Find where the given text appears and provide that cell's center as [x, y] coordinate. 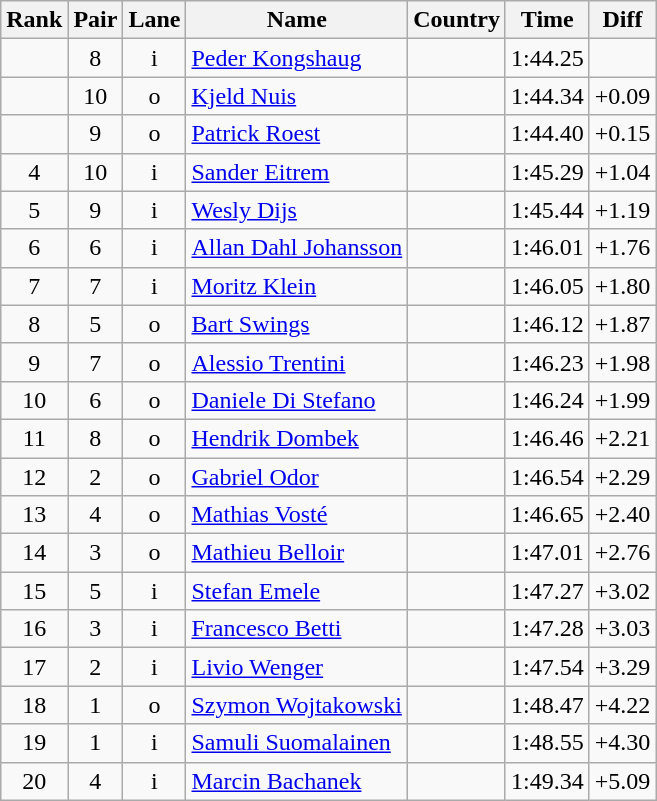
1:45.29 [547, 172]
+1.76 [622, 248]
+5.09 [622, 781]
+2.40 [622, 515]
1:46.46 [547, 438]
+1.99 [622, 400]
16 [34, 629]
+1.04 [622, 172]
Mathieu Belloir [297, 553]
1:46.65 [547, 515]
Samuli Suomalainen [297, 743]
+2.29 [622, 477]
+2.76 [622, 553]
1:49.34 [547, 781]
1:46.05 [547, 286]
Diff [622, 20]
Wesly Dijs [297, 210]
1:47.01 [547, 553]
18 [34, 705]
Lane [154, 20]
+0.09 [622, 96]
1:46.24 [547, 400]
Rank [34, 20]
1:44.34 [547, 96]
Peder Kongshaug [297, 58]
+1.98 [622, 362]
11 [34, 438]
Sander Eitrem [297, 172]
1:48.55 [547, 743]
1:47.28 [547, 629]
1:47.27 [547, 591]
Name [297, 20]
+0.15 [622, 134]
Daniele Di Stefano [297, 400]
13 [34, 515]
1:44.40 [547, 134]
Alessio Trentini [297, 362]
1:46.01 [547, 248]
+4.30 [622, 743]
Allan Dahl Johansson [297, 248]
19 [34, 743]
17 [34, 667]
+1.19 [622, 210]
1:46.12 [547, 324]
+3.02 [622, 591]
Gabriel Odor [297, 477]
Szymon Wojtakowski [297, 705]
+1.80 [622, 286]
20 [34, 781]
14 [34, 553]
Stefan Emele [297, 591]
1:47.54 [547, 667]
Kjeld Nuis [297, 96]
1:46.54 [547, 477]
1:44.25 [547, 58]
Livio Wenger [297, 667]
Pair [96, 20]
Bart Swings [297, 324]
Mathias Vosté [297, 515]
+2.21 [622, 438]
Time [547, 20]
Hendrik Dombek [297, 438]
+3.29 [622, 667]
+4.22 [622, 705]
Moritz Klein [297, 286]
1:48.47 [547, 705]
Patrick Roest [297, 134]
1:46.23 [547, 362]
Country [457, 20]
12 [34, 477]
Francesco Betti [297, 629]
15 [34, 591]
Marcin Bachanek [297, 781]
+3.03 [622, 629]
+1.87 [622, 324]
1:45.44 [547, 210]
